Return [x, y] of the center of cell containing provided text 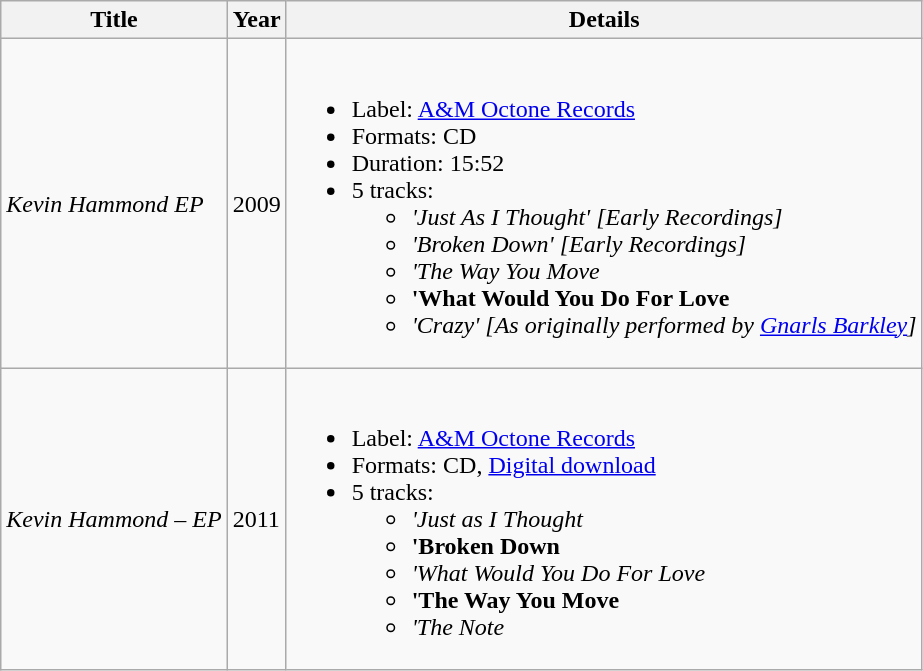
Kevin Hammond – EP [114, 519]
2011 [256, 519]
Label: A&M Octone RecordsFormats: CD, Digital download5 tracks:'Just as I Thought'Broken Down'What Would You Do For Love'The Way You Move'The Note [604, 519]
Details [604, 20]
Kevin Hammond EP [114, 204]
Year [256, 20]
2009 [256, 204]
Title [114, 20]
